Search for the cell housing the specified text and yield its [X, Y] center coordinate. 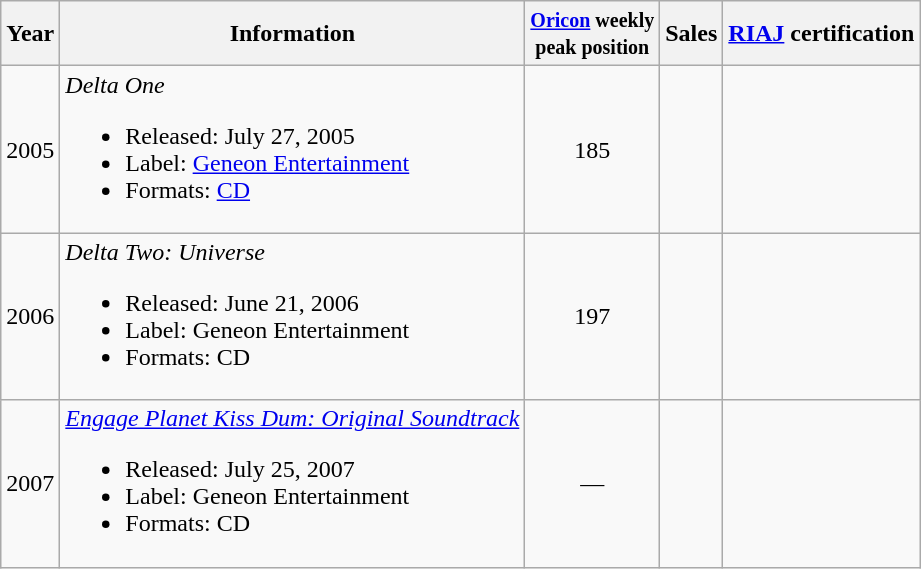
Engage Planet Kiss Dum: Original SoundtrackReleased: July 25, 2007Label: Geneon EntertainmentFormats: CD [292, 484]
Information [292, 34]
2006 [30, 316]
Year [30, 34]
Sales [692, 34]
Delta Two: UniverseReleased: June 21, 2006Label: Geneon EntertainmentFormats: CD [292, 316]
Delta OneReleased: July 27, 2005Label: Geneon EntertainmentFormats: CD [292, 150]
RIAJ certification [822, 34]
Oricon weeklypeak position [592, 34]
— [592, 484]
185 [592, 150]
2007 [30, 484]
2005 [30, 150]
197 [592, 316]
